Identify which cell holds the provided text, then report its (x, y) central coordinate. 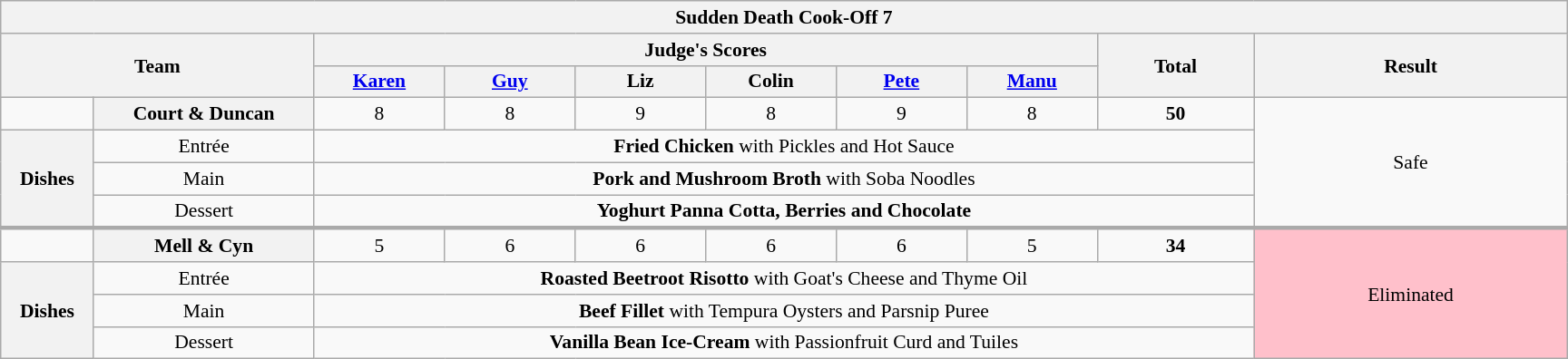
Yoghurt Panna Cotta, Berries and Chocolate (784, 212)
Eliminated (1410, 294)
Result (1410, 65)
Pete (901, 82)
Safe (1410, 163)
Mell & Cyn (203, 245)
Total (1176, 65)
Vanilla Bean Ice-Cream with Passionfruit Curd and Tuiles (784, 343)
Fried Chicken with Pickles and Hot Sauce (784, 147)
Karen (379, 82)
50 (1176, 114)
Manu (1032, 82)
Judge's Scores (706, 50)
Colin (771, 82)
34 (1176, 245)
Roasted Beetroot Risotto with Goat's Cheese and Thyme Oil (784, 278)
Team (158, 65)
Beef Fillet with Tempura Oysters and Parsnip Puree (784, 311)
Court & Duncan (203, 114)
Pork and Mushroom Broth with Soba Noodles (784, 179)
Sudden Death Cook-Off 7 (784, 17)
Liz (641, 82)
Guy (510, 82)
